For the text-containing cell, return its midpoint in (X, Y) coordinate format. 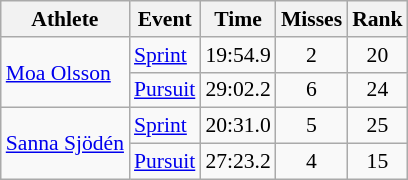
27:23.2 (238, 162)
Rank (378, 19)
5 (312, 126)
Moa Olsson (65, 72)
Athlete (65, 19)
4 (312, 162)
20 (378, 55)
25 (378, 126)
Misses (312, 19)
29:02.2 (238, 90)
20:31.0 (238, 126)
15 (378, 162)
19:54.9 (238, 55)
2 (312, 55)
Time (238, 19)
Event (164, 19)
6 (312, 90)
24 (378, 90)
Sanna Sjödén (65, 144)
